Return the [X, Y] coordinate for the center point of the cell that contains the specified text.  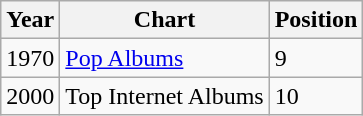
Year [30, 20]
Position [316, 20]
1970 [30, 58]
Chart [164, 20]
Pop Albums [164, 58]
10 [316, 96]
Top Internet Albums [164, 96]
2000 [30, 96]
9 [316, 58]
